Locate the cell with the specified text and output its [X, Y] center coordinate. 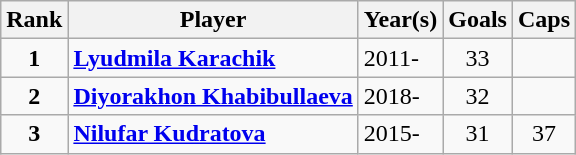
Lyudmila Karachik [213, 58]
Nilufar Kudratova [213, 134]
32 [478, 96]
37 [544, 134]
Player [213, 20]
Diyorakhon Khabibullaeva [213, 96]
2015- [400, 134]
1 [34, 58]
3 [34, 134]
31 [478, 134]
2018- [400, 96]
2011- [400, 58]
33 [478, 58]
Goals [478, 20]
Caps [544, 20]
2 [34, 96]
Year(s) [400, 20]
Rank [34, 20]
